Locate the cell with the specified text and output its [X, Y] center coordinate. 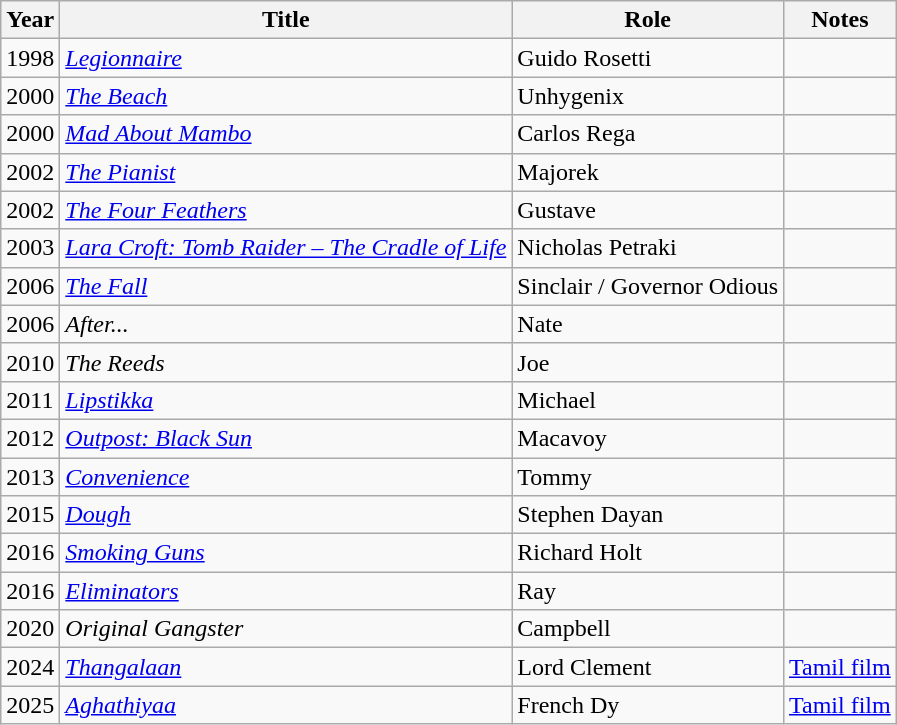
2013 [30, 477]
Smoking Guns [286, 553]
Notes [840, 20]
Majorek [648, 172]
Role [648, 20]
Richard Holt [648, 553]
Mad About Mambo [286, 134]
Stephen Dayan [648, 515]
Year [30, 20]
After... [286, 324]
2003 [30, 248]
The Reeds [286, 362]
The Fall [286, 286]
The Beach [286, 96]
Nicholas Petraki [648, 248]
Gustave [648, 210]
Dough [286, 515]
2010 [30, 362]
1998 [30, 58]
Lipstikka [286, 400]
2012 [30, 438]
Carlos Rega [648, 134]
2024 [30, 667]
Aghathiyaa [286, 705]
Nate [648, 324]
Tommy [648, 477]
Campbell [648, 629]
Title [286, 20]
2025 [30, 705]
2011 [30, 400]
Lord Clement [648, 667]
The Four Feathers [286, 210]
Guido Rosetti [648, 58]
Michael [648, 400]
French Dy [648, 705]
Original Gangster [286, 629]
2015 [30, 515]
Joe [648, 362]
Sinclair / Governor Odious [648, 286]
Convenience [286, 477]
Eliminators [286, 591]
2020 [30, 629]
Lara Croft: Tomb Raider – The Cradle of Life [286, 248]
Macavoy [648, 438]
Unhygenix [648, 96]
Ray [648, 591]
Thangalaan [286, 667]
Legionnaire [286, 58]
Outpost: Black Sun [286, 438]
The Pianist [286, 172]
